Extract the (x, y) coordinate from the center of the cell holding the provided text.  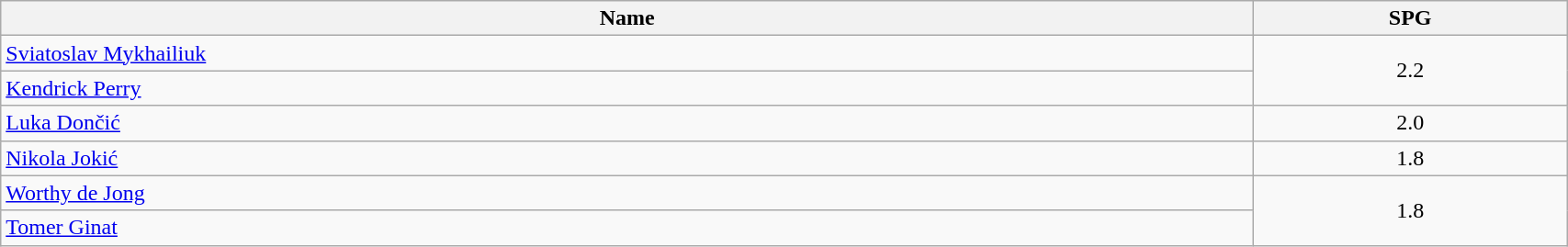
Nikola Jokić (627, 158)
Kendrick Perry (627, 88)
Tomer Ginat (627, 228)
2.0 (1411, 123)
Luka Dončić (627, 123)
SPG (1411, 18)
2.2 (1411, 71)
Sviatoslav Mykhailiuk (627, 53)
Name (627, 18)
Worthy de Jong (627, 193)
